Pinpoint the cell where the given text exists, returning its (x, y) midpoint coordinate. 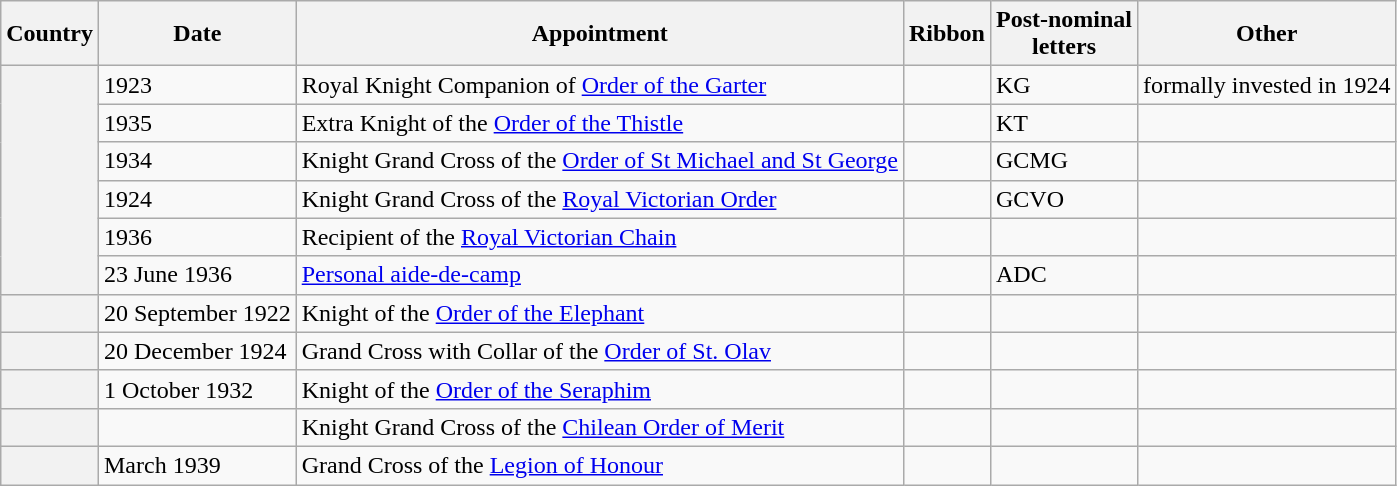
1936 (197, 237)
KT (1064, 123)
ADC (1064, 275)
Appointment (600, 34)
20 December 1924 (197, 351)
March 1939 (197, 465)
Other (1267, 34)
GCMG (1064, 161)
Knight Grand Cross of the Royal Victorian Order (600, 199)
Grand Cross with Collar of the Order of St. Olav (600, 351)
Post-nominalletters (1064, 34)
KG (1064, 85)
Personal aide-de-camp (600, 275)
Date (197, 34)
Knight Grand Cross of the Chilean Order of Merit (600, 427)
Country (50, 34)
23 June 1936 (197, 275)
Extra Knight of the Order of the Thistle (600, 123)
GCVO (1064, 199)
Knight of the Order of the Seraphim (600, 389)
1 October 1932 (197, 389)
1934 (197, 161)
Royal Knight Companion of Order of the Garter (600, 85)
1935 (197, 123)
formally invested in 1924 (1267, 85)
Grand Cross of the Legion of Honour (600, 465)
Recipient of the Royal Victorian Chain (600, 237)
Knight Grand Cross of the Order of St Michael and St George (600, 161)
1923 (197, 85)
Ribbon (946, 34)
1924 (197, 199)
20 September 1922 (197, 313)
Knight of the Order of the Elephant (600, 313)
